Search for the cell housing the specified text and yield its [X, Y] center coordinate. 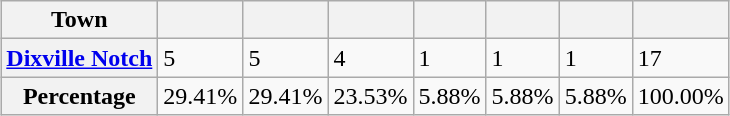
Dixville Notch [80, 58]
Town [80, 20]
100.00% [680, 96]
4 [370, 58]
17 [680, 58]
23.53% [370, 96]
Percentage [80, 96]
